Return the (x, y) coordinate for the center point of the cell that contains the specified text.  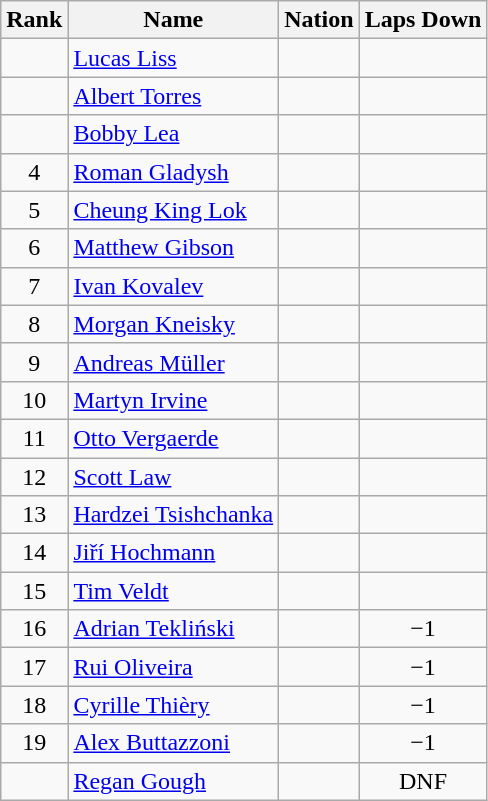
Jiří Hochmann (174, 553)
Alex Buttazzoni (174, 743)
Bobby Lea (174, 134)
17 (34, 667)
DNF (423, 781)
19 (34, 743)
Scott Law (174, 477)
10 (34, 400)
Rank (34, 20)
Cyrille Thièry (174, 705)
15 (34, 591)
Laps Down (423, 20)
Albert Torres (174, 96)
Rui Oliveira (174, 667)
4 (34, 172)
14 (34, 553)
Adrian Tekliński (174, 629)
6 (34, 248)
Andreas Müller (174, 362)
11 (34, 438)
13 (34, 515)
9 (34, 362)
Nation (319, 20)
Martyn Irvine (174, 400)
Morgan Kneisky (174, 324)
Regan Gough (174, 781)
Tim Veldt (174, 591)
18 (34, 705)
16 (34, 629)
8 (34, 324)
Hardzei Tsishchanka (174, 515)
Lucas Liss (174, 58)
Matthew Gibson (174, 248)
Name (174, 20)
5 (34, 210)
Ivan Kovalev (174, 286)
Otto Vergaerde (174, 438)
Cheung King Lok (174, 210)
7 (34, 286)
Roman Gladysh (174, 172)
12 (34, 477)
